From the cell containing the given text, extract its center point as [X, Y] coordinate. 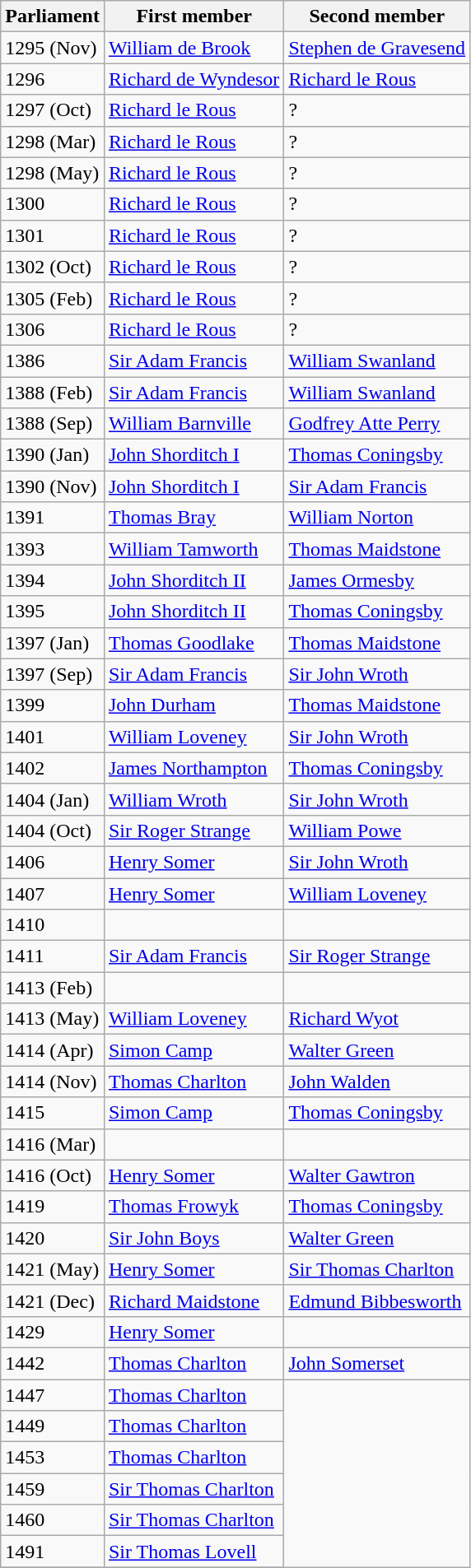
Parliament [53, 16]
1295 (Nov) [53, 48]
1391 [53, 518]
1298 (May) [53, 173]
1397 (Sep) [53, 674]
1388 (Feb) [53, 393]
Edmund Bibbesworth [377, 1300]
1491 [53, 1552]
1413 (May) [53, 1019]
Stephen de Gravesend [377, 48]
1297 (Oct) [53, 110]
1413 (Feb) [53, 988]
William Barnville [194, 424]
Walter Gawtron [377, 1175]
Thomas Bray [194, 518]
1300 [53, 204]
1404 (Oct) [53, 831]
1399 [53, 705]
1421 (May) [53, 1269]
Richard de Wyndesor [194, 79]
1460 [53, 1520]
James Ormesby [377, 580]
1306 [53, 329]
1305 (Feb) [53, 298]
1386 [53, 361]
1459 [53, 1489]
1406 [53, 862]
1302 (Oct) [53, 267]
1404 (Jan) [53, 799]
1453 [53, 1458]
1416 (Mar) [53, 1144]
1410 [53, 925]
William de Brook [194, 48]
1402 [53, 768]
1447 [53, 1395]
1416 (Oct) [53, 1175]
1390 (Nov) [53, 486]
1449 [53, 1426]
Thomas Goodlake [194, 643]
1415 [53, 1113]
First member [194, 16]
William Wroth [194, 799]
1397 (Jan) [53, 643]
1388 (Sep) [53, 424]
1301 [53, 235]
Sir John Boys [194, 1238]
1414 (Apr) [53, 1050]
1298 (Mar) [53, 142]
1419 [53, 1207]
1395 [53, 612]
1394 [53, 580]
Second member [377, 16]
1414 (Nov) [53, 1082]
William Norton [377, 518]
John Durham [194, 705]
Richard Wyot [377, 1019]
Sir Thomas Lovell [194, 1552]
Richard Maidstone [194, 1300]
Godfrey Atte Perry [377, 424]
1421 (Dec) [53, 1300]
Thomas Frowyk [194, 1207]
1420 [53, 1238]
1393 [53, 549]
James Northampton [194, 768]
1407 [53, 893]
John Somerset [377, 1363]
1442 [53, 1363]
1296 [53, 79]
William Tamworth [194, 549]
William Powe [377, 831]
1401 [53, 737]
1390 (Jan) [53, 455]
1429 [53, 1332]
John Walden [377, 1082]
1411 [53, 956]
